Determine the [x, y] coordinate at the center of the cell enclosing the given text.  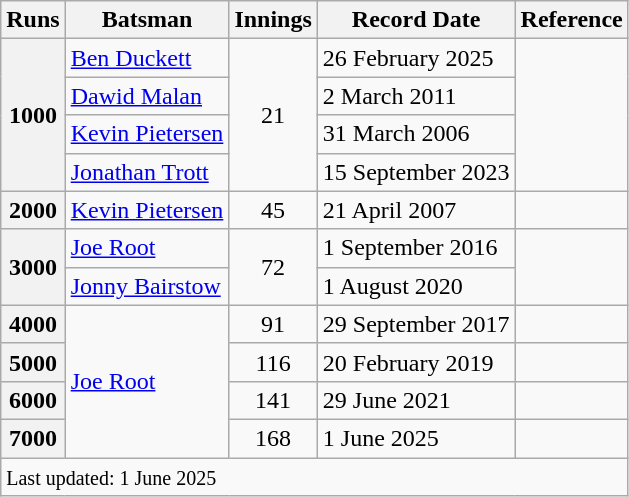
Last updated: 1 June 2025 [314, 477]
29 June 2021 [416, 400]
5000 [33, 362]
168 [273, 438]
4000 [33, 324]
20 February 2019 [416, 362]
141 [273, 400]
26 February 2025 [416, 58]
1 June 2025 [416, 438]
15 September 2023 [416, 172]
Reference [572, 20]
116 [273, 362]
6000 [33, 400]
1 August 2020 [416, 286]
91 [273, 324]
Jonny Bairstow [147, 286]
29 September 2017 [416, 324]
Dawid Malan [147, 96]
21 April 2007 [416, 210]
Runs [33, 20]
Batsman [147, 20]
31 March 2006 [416, 134]
21 [273, 115]
Record Date [416, 20]
2 March 2011 [416, 96]
72 [273, 267]
1 September 2016 [416, 248]
1000 [33, 115]
Ben Duckett [147, 58]
Jonathan Trott [147, 172]
Innings [273, 20]
3000 [33, 267]
7000 [33, 438]
45 [273, 210]
2000 [33, 210]
